For the text-containing cell, return its midpoint in (X, Y) coordinate format. 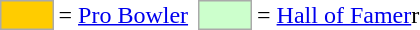
= Pro Bowler (124, 15)
